For the text-containing cell, return its midpoint in [X, Y] coordinate format. 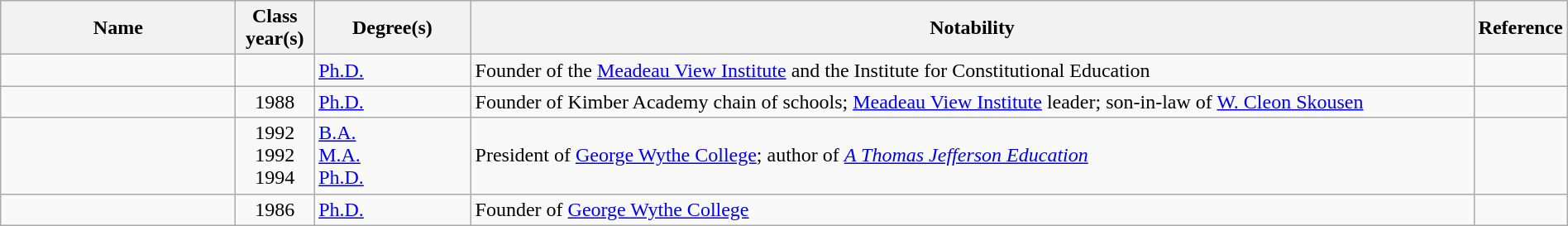
Degree(s) [392, 28]
Reference [1520, 28]
Name [118, 28]
Founder of Kimber Academy chain of schools; Meadeau View Institute leader; son-in-law of W. Cleon Skousen [973, 102]
Class year(s) [275, 28]
199219921994 [275, 156]
Founder of the Meadeau View Institute and the Institute for Constitutional Education [973, 70]
President of George Wythe College; author of A Thomas Jefferson Education [973, 156]
1988 [275, 102]
B.A.M.A.Ph.D. [392, 156]
Notability [973, 28]
Founder of George Wythe College [973, 209]
1986 [275, 209]
